Extract the (X, Y) coordinate from the center of the cell holding the provided text.  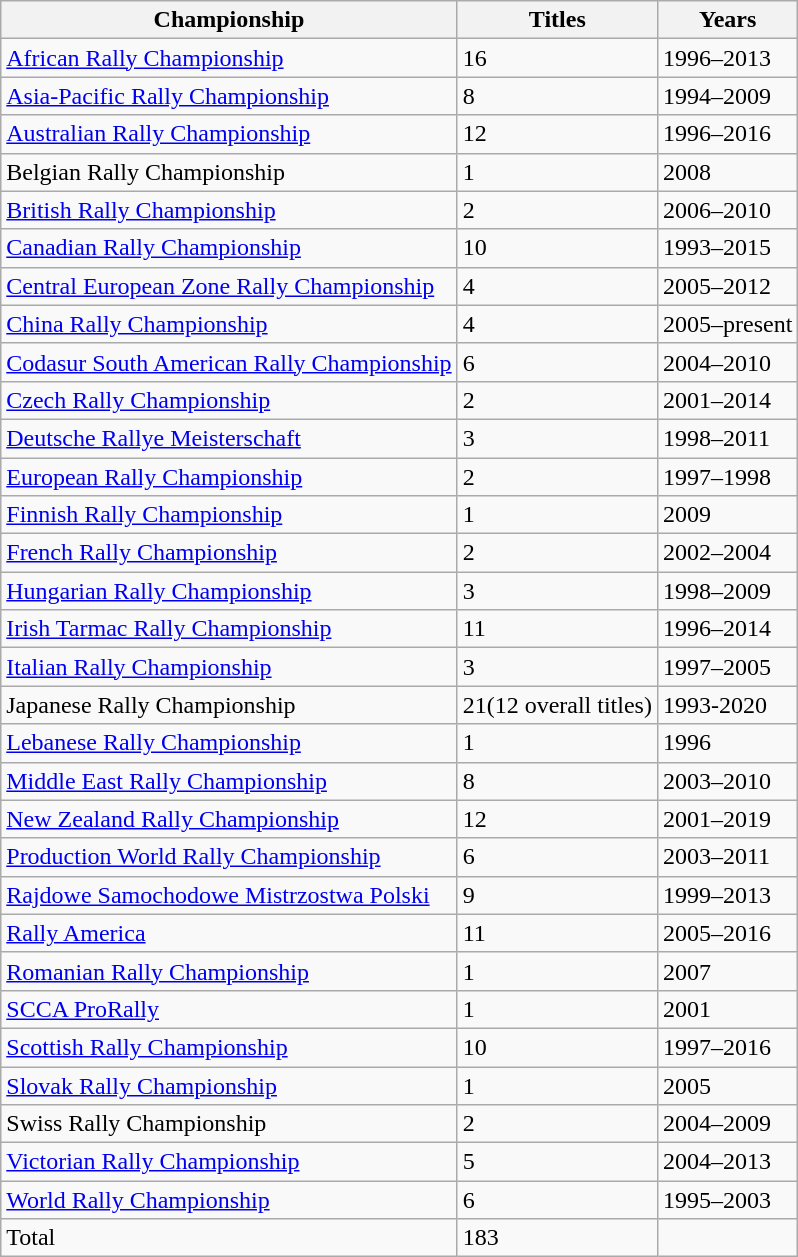
Scottish Rally Championship (229, 1047)
Romanian Rally Championship (229, 971)
16 (557, 58)
Slovak Rally Championship (229, 1085)
Production World Rally Championship (229, 857)
Championship (229, 20)
2004–2010 (727, 362)
African Rally Championship (229, 58)
Lebanese Rally Championship (229, 743)
Swiss Rally Championship (229, 1124)
Belgian Rally Championship (229, 172)
1995–2003 (727, 1200)
2005–present (727, 324)
2005–2012 (727, 286)
Czech Rally Championship (229, 400)
1996 (727, 743)
2005 (727, 1085)
European Rally Championship (229, 477)
2003–2010 (727, 781)
Codasur South American Rally Championship (229, 362)
British Rally Championship (229, 210)
Victorian Rally Championship (229, 1162)
French Rally Championship (229, 553)
1998–2009 (727, 591)
Central European Zone Rally Championship (229, 286)
21(12 overall titles) (557, 705)
Asia-Pacific Rally Championship (229, 96)
1997–2016 (727, 1047)
Hungarian Rally Championship (229, 591)
2009 (727, 515)
1997–1998 (727, 477)
Japanese Rally Championship (229, 705)
Rally America (229, 933)
2004–2009 (727, 1124)
Deutsche Rallye Meisterschaft (229, 438)
World Rally Championship (229, 1200)
2008 (727, 172)
1996–2014 (727, 629)
2005–2016 (727, 933)
2002–2004 (727, 553)
Finnish Rally Championship (229, 515)
2001 (727, 1009)
1996–2013 (727, 58)
9 (557, 895)
1996–2016 (727, 134)
1998–2011 (727, 438)
1994–2009 (727, 96)
Canadian Rally Championship (229, 248)
1999–2013 (727, 895)
2003–2011 (727, 857)
1997–2005 (727, 667)
Titles (557, 20)
Years (727, 20)
New Zealand Rally Championship (229, 819)
Total (229, 1238)
2001–2014 (727, 400)
Irish Tarmac Rally Championship (229, 629)
China Rally Championship (229, 324)
2006–2010 (727, 210)
2004–2013 (727, 1162)
1993-2020 (727, 705)
SCCA ProRally (229, 1009)
Australian Rally Championship (229, 134)
1993–2015 (727, 248)
Middle East Rally Championship (229, 781)
2001–2019 (727, 819)
Italian Rally Championship (229, 667)
5 (557, 1162)
Rajdowe Samochodowe Mistrzostwa Polski (229, 895)
2007 (727, 971)
183 (557, 1238)
